For the text-containing cell, return its midpoint in (X, Y) coordinate format. 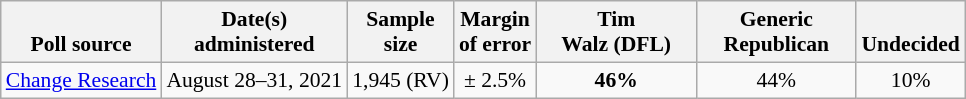
Poll source (82, 32)
44% (776, 80)
GenericRepublican (776, 32)
Undecided (910, 32)
Change Research (82, 80)
TimWalz (DFL) (616, 32)
Marginof error (495, 32)
1,945 (RV) (400, 80)
46% (616, 80)
± 2.5% (495, 80)
10% (910, 80)
Samplesize (400, 32)
Date(s)administered (254, 32)
August 28–31, 2021 (254, 80)
